Capture the cell that displays the provided text and extract its [X, Y] central coordinate. 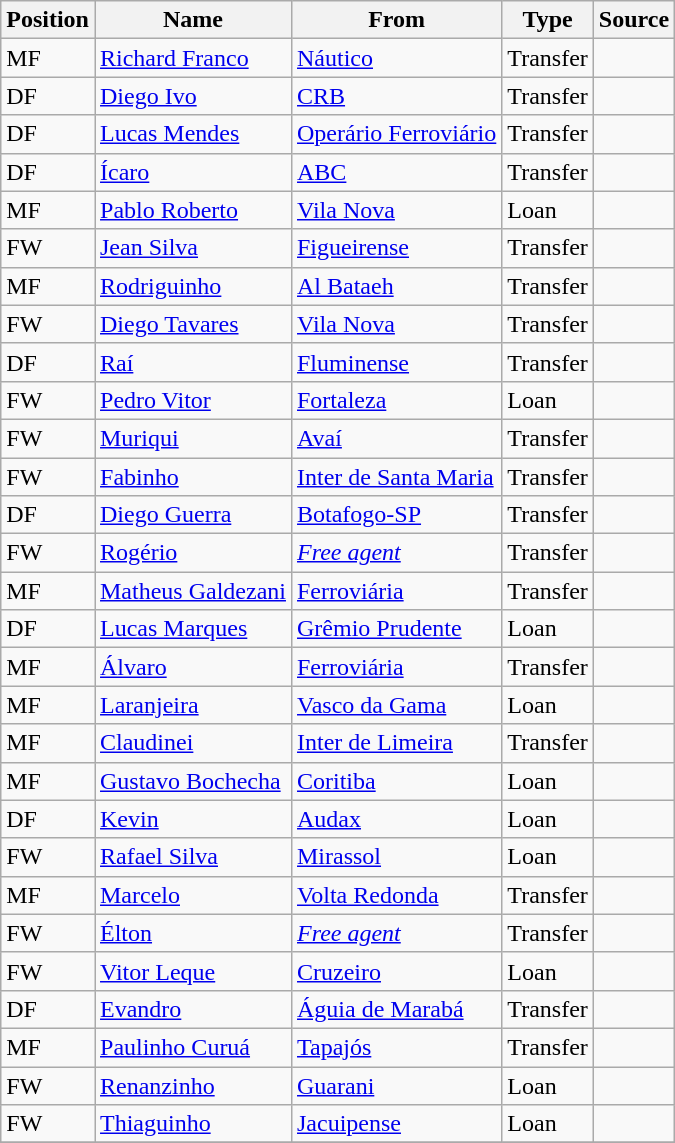
CRB [396, 96]
Matheus Galdezani [192, 591]
Name [192, 20]
Fabinho [192, 477]
Lucas Mendes [192, 134]
Tapajós [396, 1047]
ABC [396, 172]
Operário Ferroviário [396, 134]
Raí [192, 362]
Laranjeira [192, 705]
Thiaguinho [192, 1124]
Richard Franco [192, 58]
Audax [396, 819]
Source [634, 20]
Position [48, 20]
Ícaro [192, 172]
Pedro Vitor [192, 400]
Kevin [192, 819]
Volta Redonda [396, 895]
Jean Silva [192, 248]
Élton [192, 933]
Renanzinho [192, 1085]
Mirassol [396, 857]
Vitor Leque [192, 971]
Grêmio Prudente [396, 629]
Marcelo [192, 895]
Fluminense [396, 362]
Muriqui [192, 438]
Cruzeiro [396, 971]
Álvaro [192, 667]
Rafael Silva [192, 857]
Figueirense [396, 248]
Rodriguinho [192, 286]
Coritiba [396, 781]
Avaí [396, 438]
Claudinei [192, 743]
Botafogo-SP [396, 515]
Evandro [192, 1009]
Diego Tavares [192, 324]
Náutico [396, 58]
Fortaleza [396, 400]
Pablo Roberto [192, 210]
Jacuipense [396, 1124]
Gustavo Bochecha [192, 781]
Diego Guerra [192, 515]
Vasco da Gama [396, 705]
From [396, 20]
Type [548, 20]
Inter de Santa Maria [396, 477]
Guarani [396, 1085]
Águia de Marabá [396, 1009]
Inter de Limeira [396, 743]
Lucas Marques [192, 629]
Rogério [192, 553]
Diego Ivo [192, 96]
Al Bataeh [396, 286]
Paulinho Curuá [192, 1047]
